Extract the (x, y) coordinate from the center of the cell holding the provided text.  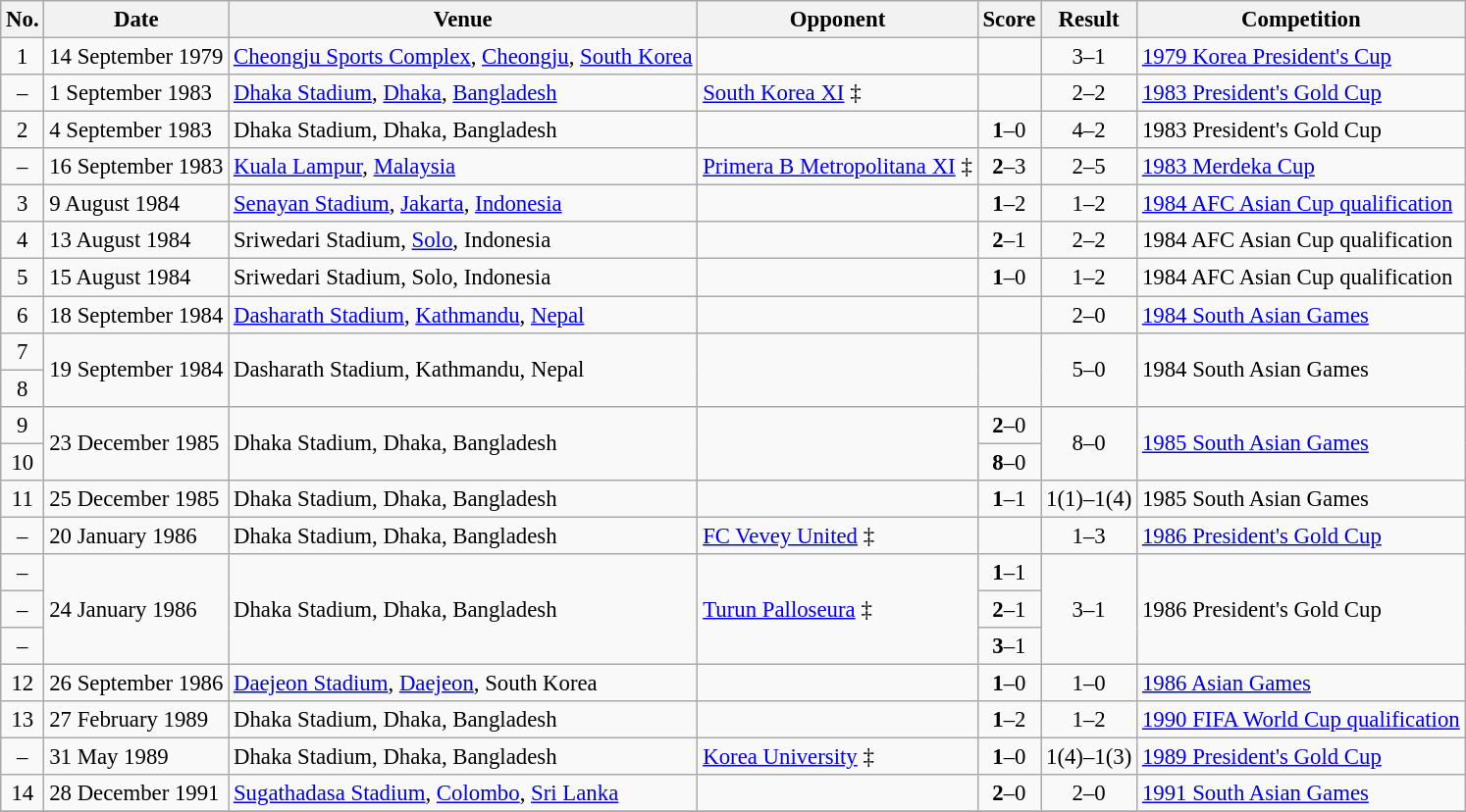
18 September 1984 (136, 315)
Score (1009, 20)
20 January 1986 (136, 535)
South Korea XI ‡ (838, 93)
1(4)–1(3) (1089, 757)
2 (23, 130)
Competition (1301, 20)
7 (23, 351)
1989 President's Gold Cup (1301, 757)
Turun Palloseura ‡ (838, 610)
1 September 1983 (136, 93)
19 September 1984 (136, 369)
1990 FIFA World Cup qualification (1301, 720)
28 December 1991 (136, 793)
3 (23, 204)
4 September 1983 (136, 130)
27 February 1989 (136, 720)
25 December 1985 (136, 499)
1–3 (1089, 535)
1991 South Asian Games (1301, 793)
4–2 (1089, 130)
13 August 1984 (136, 240)
1983 Merdeka Cup (1301, 167)
9 August 1984 (136, 204)
1979 Korea President's Cup (1301, 57)
Date (136, 20)
Result (1089, 20)
Kuala Lampur, Malaysia (463, 167)
No. (23, 20)
31 May 1989 (136, 757)
1986 Asian Games (1301, 684)
4 (23, 240)
2–3 (1009, 167)
Sugathadasa Stadium, Colombo, Sri Lanka (463, 793)
Primera B Metropolitana XI ‡ (838, 167)
15 August 1984 (136, 278)
12 (23, 684)
Opponent (838, 20)
5–0 (1089, 369)
Venue (463, 20)
Senayan Stadium, Jakarta, Indonesia (463, 204)
Cheongju Sports Complex, Cheongju, South Korea (463, 57)
10 (23, 462)
8 (23, 388)
14 (23, 793)
11 (23, 499)
14 September 1979 (136, 57)
13 (23, 720)
1(1)–1(4) (1089, 499)
1 (23, 57)
5 (23, 278)
24 January 1986 (136, 610)
16 September 1983 (136, 167)
Korea University ‡ (838, 757)
26 September 1986 (136, 684)
FC Vevey United ‡ (838, 535)
9 (23, 425)
2–5 (1089, 167)
6 (23, 315)
23 December 1985 (136, 443)
Daejeon Stadium, Daejeon, South Korea (463, 684)
